Extract the (x, y) coordinate from the center of the cell holding the provided text.  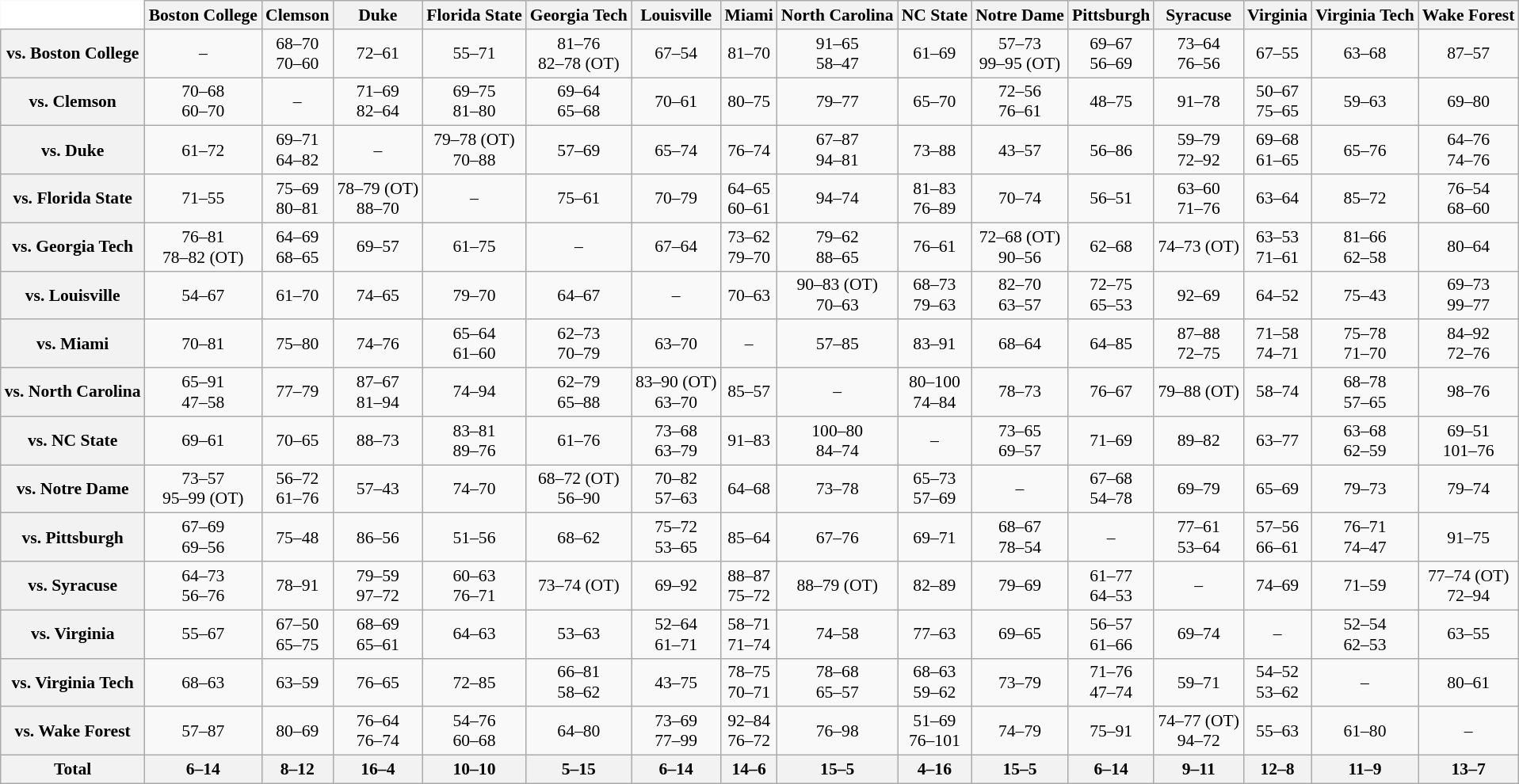
63–55 (1469, 634)
77–63 (935, 634)
57–43 (379, 489)
72–7565–53 (1111, 295)
14–6 (748, 770)
91–75 (1469, 537)
74–69 (1277, 586)
Virginia Tech (1364, 15)
57–85 (838, 344)
64–6560–61 (748, 198)
71–69 (1111, 440)
54–5253–62 (1277, 683)
64–6968–65 (297, 247)
94–74 (838, 198)
8–12 (297, 770)
51–6976–101 (935, 732)
vs. Syracuse (73, 586)
67–6854–78 (1111, 489)
vs. Miami (73, 344)
69–51101–76 (1469, 440)
74–76 (379, 344)
90–83 (OT)70–63 (838, 295)
69–80 (1469, 101)
76–8178–82 (OT) (203, 247)
75–7871–70 (1364, 344)
98–76 (1469, 393)
82–7063–57 (1020, 295)
64–85 (1111, 344)
69–65 (1020, 634)
55–67 (203, 634)
61–75 (474, 247)
52–6461–71 (677, 634)
9–11 (1198, 770)
vs. North Carolina (73, 393)
56–5761–66 (1111, 634)
68–64 (1020, 344)
vs. Virginia Tech (73, 683)
78–6865–57 (838, 683)
75–7253–65 (677, 537)
70–65 (297, 440)
81–7682–78 (OT) (578, 54)
73–6569–57 (1020, 440)
68–63 (203, 683)
85–57 (748, 393)
67–55 (1277, 54)
52–5462–53 (1364, 634)
43–57 (1020, 150)
10–10 (474, 770)
76–61 (935, 247)
88–79 (OT) (838, 586)
61–80 (1364, 732)
63–59 (297, 683)
65–9147–58 (203, 393)
83–90 (OT)63–70 (677, 393)
71–59 (1364, 586)
59–71 (1198, 683)
57–69 (578, 150)
58–7171–74 (748, 634)
Louisville (677, 15)
81–70 (748, 54)
NC State (935, 15)
75–48 (297, 537)
60–6376–71 (474, 586)
69–7399–77 (1469, 295)
76–5468–60 (1469, 198)
73–74 (OT) (578, 586)
76–65 (379, 683)
4–16 (935, 770)
71–7647–74 (1111, 683)
79–77 (838, 101)
73–79 (1020, 683)
62–7370–79 (578, 344)
79–69 (1020, 586)
79–73 (1364, 489)
73–6977–99 (677, 732)
11–9 (1364, 770)
54–67 (203, 295)
86–56 (379, 537)
69–6861–65 (1277, 150)
61–7764–53 (1111, 586)
75–61 (578, 198)
80–64 (1469, 247)
92–69 (1198, 295)
51–56 (474, 537)
54–7660–68 (474, 732)
Virginia (1277, 15)
67–8794–81 (838, 150)
78–79 (OT)88–70 (379, 198)
68–6965–61 (379, 634)
69–71 (935, 537)
66–8158–62 (578, 683)
91–6558–47 (838, 54)
89–82 (1198, 440)
71–55 (203, 198)
75–43 (1364, 295)
67–76 (838, 537)
56–7261–76 (297, 489)
92–8476–72 (748, 732)
vs. Pittsburgh (73, 537)
75–91 (1111, 732)
72–61 (379, 54)
79–5997–72 (379, 586)
67–6969–56 (203, 537)
88–8775–72 (748, 586)
Syracuse (1198, 15)
vs. Duke (73, 150)
74–73 (OT) (1198, 247)
56–51 (1111, 198)
91–78 (1198, 101)
48–75 (1111, 101)
69–57 (379, 247)
68–72 (OT)56–90 (578, 489)
70–6860–70 (203, 101)
82–89 (935, 586)
85–64 (748, 537)
72–5676–61 (1020, 101)
59–7972–92 (1198, 150)
Boston College (203, 15)
78–91 (297, 586)
53–63 (578, 634)
70–74 (1020, 198)
65–7357–69 (935, 489)
87–57 (1469, 54)
43–75 (677, 683)
63–77 (1277, 440)
73–88 (935, 150)
78–73 (1020, 393)
Florida State (474, 15)
69–7581–80 (474, 101)
63–6862–59 (1364, 440)
73–6279–70 (748, 247)
61–72 (203, 150)
vs. Louisville (73, 295)
76–98 (838, 732)
72–85 (474, 683)
74–77 (OT)94–72 (1198, 732)
78–7570–71 (748, 683)
North Carolina (838, 15)
vs. Wake Forest (73, 732)
Notre Dame (1020, 15)
Wake Forest (1469, 15)
77–79 (297, 393)
vs. NC State (73, 440)
70–81 (203, 344)
63–5371–61 (1277, 247)
vs. Clemson (73, 101)
91–83 (748, 440)
64–80 (578, 732)
55–63 (1277, 732)
vs. Georgia Tech (73, 247)
83–8189–76 (474, 440)
68–7379–63 (935, 295)
63–70 (677, 344)
61–76 (578, 440)
59–63 (1364, 101)
69–6756–69 (1111, 54)
80–61 (1469, 683)
62–7965–88 (578, 393)
72–68 (OT)90–56 (1020, 247)
81–6662–58 (1364, 247)
68–7857–65 (1364, 393)
69–92 (677, 586)
63–6071–76 (1198, 198)
50–6775–65 (1277, 101)
79–78 (OT)70–88 (474, 150)
64–52 (1277, 295)
69–79 (1198, 489)
64–63 (474, 634)
81–8376–89 (935, 198)
61–69 (935, 54)
68–62 (578, 537)
69–61 (203, 440)
80–69 (297, 732)
71–5874–71 (1277, 344)
80–75 (748, 101)
74–58 (838, 634)
74–70 (474, 489)
83–91 (935, 344)
70–61 (677, 101)
12–8 (1277, 770)
70–79 (677, 198)
76–74 (748, 150)
75–6980–81 (297, 198)
65–70 (935, 101)
76–6476–74 (379, 732)
71–6982–64 (379, 101)
68–6778–54 (1020, 537)
87–6781–94 (379, 393)
57–5666–61 (1277, 537)
vs. Boston College (73, 54)
80–10074–84 (935, 393)
74–65 (379, 295)
88–73 (379, 440)
Clemson (297, 15)
76–67 (1111, 393)
79–6288–65 (838, 247)
vs. Notre Dame (73, 489)
87–8872–75 (1198, 344)
69–6465–68 (578, 101)
77–6153–64 (1198, 537)
79–70 (474, 295)
74–79 (1020, 732)
Pittsburgh (1111, 15)
Georgia Tech (578, 15)
55–71 (474, 54)
58–74 (1277, 393)
16–4 (379, 770)
73–6863–79 (677, 440)
5–15 (578, 770)
57–7399–95 (OT) (1020, 54)
70–8257–63 (677, 489)
vs. Florida State (73, 198)
75–80 (297, 344)
73–78 (838, 489)
70–63 (748, 295)
64–7674–76 (1469, 150)
85–72 (1364, 198)
73–6476–56 (1198, 54)
69–7164–82 (297, 150)
68–7070–60 (297, 54)
68–6359–62 (935, 683)
67–54 (677, 54)
Total (73, 770)
63–64 (1277, 198)
13–7 (1469, 770)
65–6461–60 (474, 344)
65–76 (1364, 150)
56–86 (1111, 150)
74–94 (474, 393)
84–9272–76 (1469, 344)
vs. Virginia (73, 634)
Miami (748, 15)
79–88 (OT) (1198, 393)
67–64 (677, 247)
64–67 (578, 295)
67–5065–75 (297, 634)
65–74 (677, 150)
57–87 (203, 732)
64–68 (748, 489)
69–74 (1198, 634)
73–5795–99 (OT) (203, 489)
76–7174–47 (1364, 537)
62–68 (1111, 247)
65–69 (1277, 489)
63–68 (1364, 54)
61–70 (297, 295)
77–74 (OT)72–94 (1469, 586)
100–8084–74 (838, 440)
Duke (379, 15)
64–7356–76 (203, 586)
79–74 (1469, 489)
